Provide the [x, y] coordinate of the cell's center where the given text is located.  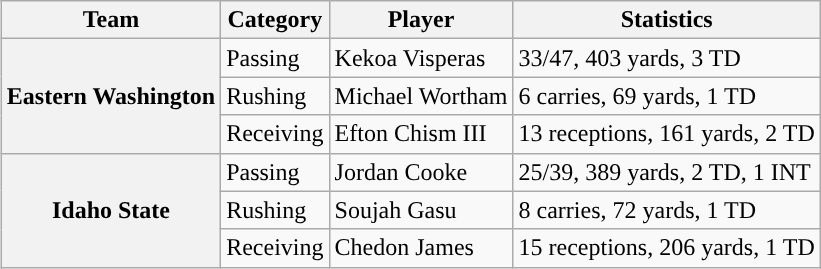
6 carries, 69 yards, 1 TD [666, 96]
Statistics [666, 20]
Soujah Gasu [421, 210]
Player [421, 20]
Michael Wortham [421, 96]
Efton Chism III [421, 134]
Eastern Washington [110, 96]
Kekoa Visperas [421, 58]
25/39, 389 yards, 2 TD, 1 INT [666, 172]
Category [275, 20]
13 receptions, 161 yards, 2 TD [666, 134]
8 carries, 72 yards, 1 TD [666, 210]
Idaho State [110, 210]
15 receptions, 206 yards, 1 TD [666, 248]
Jordan Cooke [421, 172]
Chedon James [421, 248]
33/47, 403 yards, 3 TD [666, 58]
Team [110, 20]
